Detect which cell encompasses the target text, then output its (x, y) center coordinate. 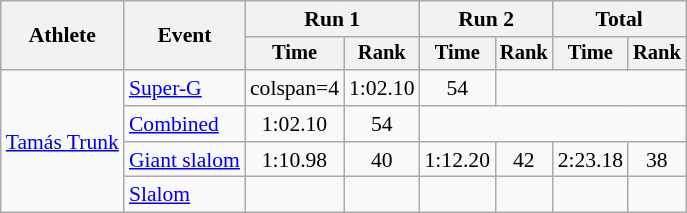
Run 1 (332, 19)
Total (620, 19)
38 (657, 160)
Super-G (184, 88)
1:12.20 (458, 160)
Giant slalom (184, 160)
Event (184, 36)
2:23.18 (590, 160)
colspan=4 (294, 88)
Slalom (184, 195)
Combined (184, 124)
40 (382, 160)
42 (524, 160)
1:10.98 (294, 160)
Athlete (62, 36)
Tamás Trunk (62, 141)
Run 2 (486, 19)
